From the cell containing the given text, extract its center point as (x, y) coordinate. 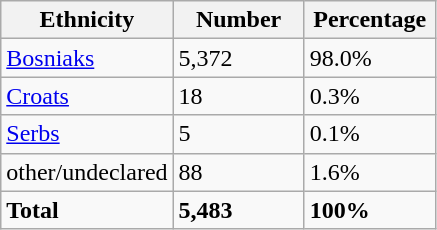
5 (238, 134)
5,372 (238, 58)
5,483 (238, 210)
Percentage (370, 20)
18 (238, 96)
other/undeclared (87, 172)
Number (238, 20)
Ethnicity (87, 20)
Serbs (87, 134)
88 (238, 172)
Total (87, 210)
Bosniaks (87, 58)
1.6% (370, 172)
0.1% (370, 134)
98.0% (370, 58)
Croats (87, 96)
100% (370, 210)
0.3% (370, 96)
